From the cell containing the given text, extract its center point as (X, Y) coordinate. 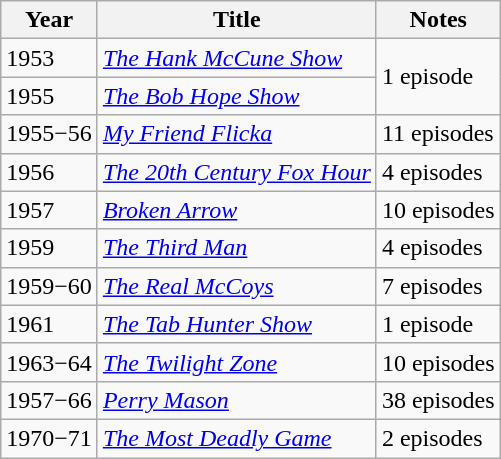
1957−66 (50, 400)
The Tab Hunter Show (236, 324)
1955 (50, 96)
Year (50, 20)
11 episodes (438, 134)
1963−64 (50, 362)
The Real McCoys (236, 286)
The 20th Century Fox Hour (236, 172)
The Twilight Zone (236, 362)
The Hank McCune Show (236, 58)
1959−60 (50, 286)
Title (236, 20)
1970−71 (50, 438)
The Bob Hope Show (236, 96)
1955−56 (50, 134)
The Third Man (236, 248)
1956 (50, 172)
The Most Deadly Game (236, 438)
Broken Arrow (236, 210)
38 episodes (438, 400)
2 episodes (438, 438)
My Friend Flicka (236, 134)
1957 (50, 210)
Perry Mason (236, 400)
7 episodes (438, 286)
1953 (50, 58)
1959 (50, 248)
Notes (438, 20)
1961 (50, 324)
